Scan for the cell matching the given text and deliver its (x, y) coordinate at center. 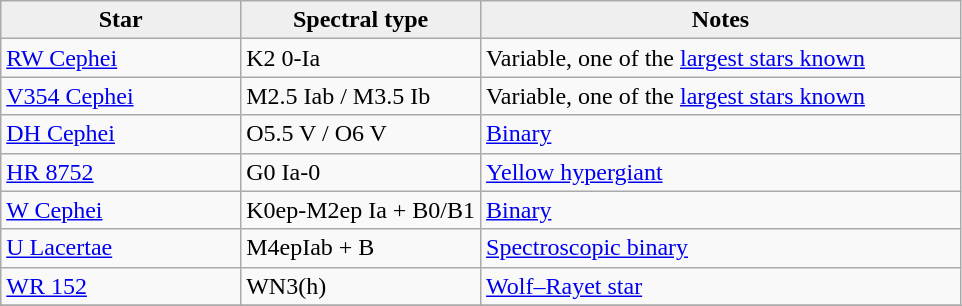
Wolf–Rayet star (721, 286)
Yellow hypergiant (721, 172)
M2.5 Iab / M3.5 Ib (361, 96)
Spectroscopic binary (721, 248)
WN3(h) (361, 286)
HR 8752 (121, 172)
WR 152 (121, 286)
RW Cephei (121, 58)
DH Cephei (121, 134)
W Cephei (121, 210)
Spectral type (361, 20)
Star (121, 20)
K2 0-Ia (361, 58)
G0 Ia-0 (361, 172)
O5.5 V / O6 V (361, 134)
U Lacertae (121, 248)
Notes (721, 20)
M4epIab + B (361, 248)
V354 Cephei (121, 96)
K0ep-M2ep Ia + B0/B1 (361, 210)
